Output the [X, Y] coordinate of the center of the cell containing the given text.  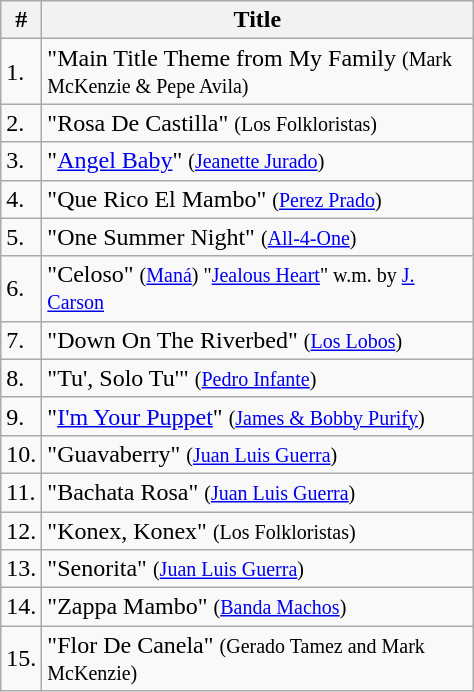
"Guavaberry" (Juan Luis Guerra) [258, 454]
1. [22, 72]
15. [22, 658]
"Celoso" (Maná) "Jealous Heart" w.m. by J. Carson [258, 288]
12. [22, 531]
Title [258, 20]
3. [22, 161]
"Que Rico El Mambo" (Perez Prado) [258, 199]
13. [22, 569]
"I'm Your Puppet" (James & Bobby Purify) [258, 416]
"Konex, Konex" (Los Folkloristas) [258, 531]
"Flor De Canela" (Gerado Tamez and Mark McKenzie) [258, 658]
"Main Title Theme from My Family (Mark McKenzie & Pepe Avila) [258, 72]
11. [22, 492]
8. [22, 378]
# [22, 20]
"Angel Baby" (Jeanette Jurado) [258, 161]
4. [22, 199]
"Down On The Riverbed" (Los Lobos) [258, 340]
2. [22, 123]
6. [22, 288]
14. [22, 607]
"Rosa De Castilla" (Los Folkloristas) [258, 123]
"Senorita" (Juan Luis Guerra) [258, 569]
"Tu', Solo Tu'" (Pedro Infante) [258, 378]
10. [22, 454]
7. [22, 340]
"Zappa Mambo" (Banda Machos) [258, 607]
"Bachata Rosa" (Juan Luis Guerra) [258, 492]
9. [22, 416]
5. [22, 237]
"One Summer Night" (All-4-One) [258, 237]
